Extract the (X, Y) coordinate from the center of the cell holding the provided text.  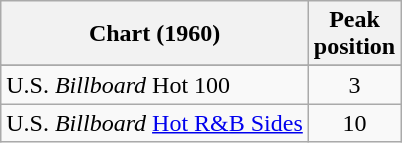
U.S. Billboard Hot 100 (155, 85)
3 (354, 85)
Chart (1960) (155, 34)
Peakposition (354, 34)
U.S. Billboard Hot R&B Sides (155, 123)
10 (354, 123)
